Capture the cell that displays the provided text and extract its [X, Y] central coordinate. 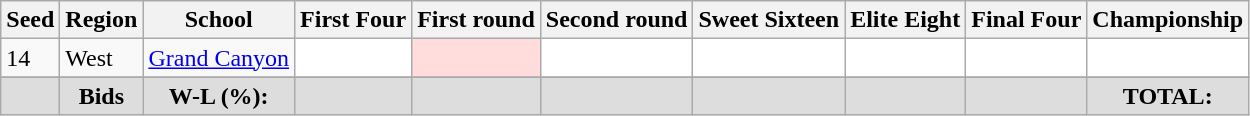
Bids [102, 96]
Final Four [1026, 20]
TOTAL: [1168, 96]
Sweet Sixteen [769, 20]
West [102, 58]
Championship [1168, 20]
Elite Eight [906, 20]
W-L (%): [219, 96]
Second round [616, 20]
14 [30, 58]
School [219, 20]
First round [476, 20]
Region [102, 20]
Grand Canyon [219, 58]
Seed [30, 20]
First Four [354, 20]
